Capture the cell that displays the provided text and extract its (x, y) central coordinate. 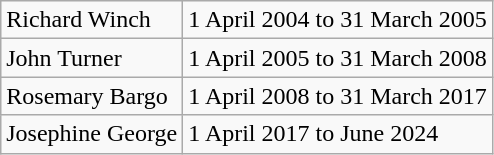
Josephine George (92, 134)
1 April 2017 to June 2024 (338, 134)
1 April 2004 to 31 March 2005 (338, 20)
Rosemary Bargo (92, 96)
John Turner (92, 58)
1 April 2005 to 31 March 2008 (338, 58)
1 April 2008 to 31 March 2017 (338, 96)
Richard Winch (92, 20)
